For the text-containing cell, return its midpoint in (x, y) coordinate format. 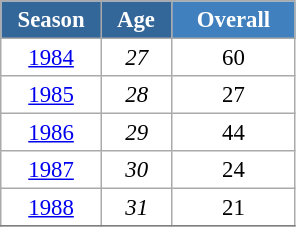
31 (136, 208)
Season (52, 20)
21 (234, 208)
60 (234, 58)
1986 (52, 133)
1984 (52, 58)
28 (136, 95)
Age (136, 20)
24 (234, 170)
44 (234, 133)
1985 (52, 95)
1988 (52, 208)
29 (136, 133)
30 (136, 170)
Overall (234, 20)
1987 (52, 170)
